Locate the cell with the specified text and output its [X, Y] center coordinate. 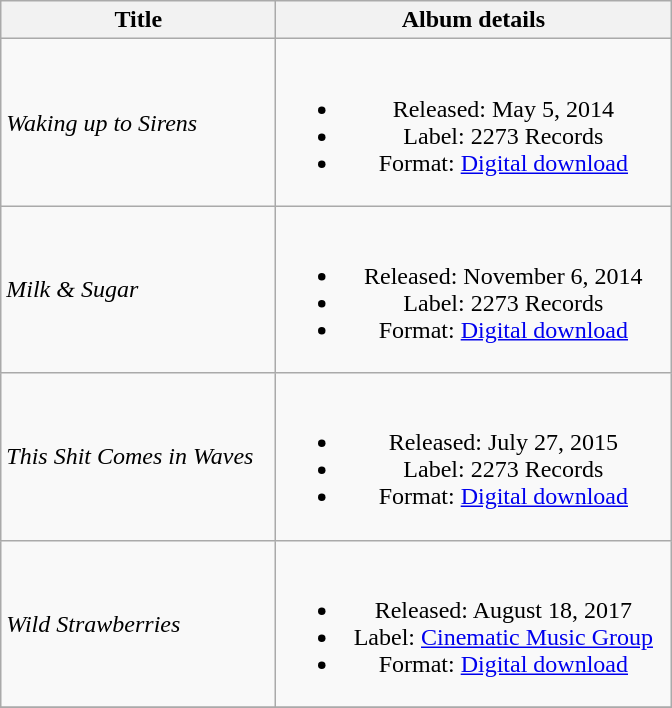
Album details [474, 20]
Released: November 6, 2014Label: 2273 RecordsFormat: Digital download [474, 290]
Wild Strawberries [138, 624]
Title [138, 20]
Milk & Sugar [138, 290]
Released: May 5, 2014Label: 2273 RecordsFormat: Digital download [474, 122]
Waking up to Sirens [138, 122]
This Shit Comes in Waves [138, 456]
Released: July 27, 2015Label: 2273 RecordsFormat: Digital download [474, 456]
Released: August 18, 2017Label: Cinematic Music GroupFormat: Digital download [474, 624]
